Scan for the cell matching the given text and deliver its (X, Y) coordinate at center. 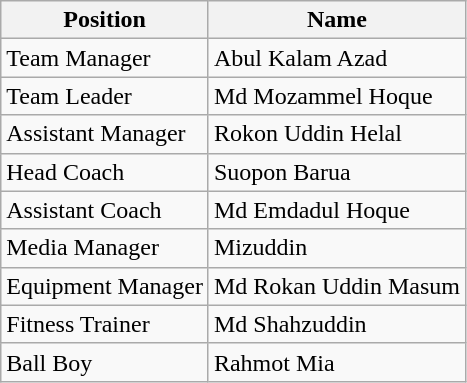
Md Mozammel Hoque (336, 96)
Team Manager (105, 58)
Fitness Trainer (105, 324)
Abul Kalam Azad (336, 58)
Assistant Coach (105, 210)
Ball Boy (105, 362)
Rokon Uddin Helal (336, 134)
Equipment Manager (105, 286)
Name (336, 20)
Rahmot Mia (336, 362)
Mizuddin (336, 248)
Md Shahzuddin (336, 324)
Md Emdadul Hoque (336, 210)
Media Manager (105, 248)
Position (105, 20)
Md Rokan Uddin Masum (336, 286)
Assistant Manager (105, 134)
Team Leader (105, 96)
Suopon Barua (336, 172)
Head Coach (105, 172)
